Pinpoint the cell where the given text exists, returning its (X, Y) midpoint coordinate. 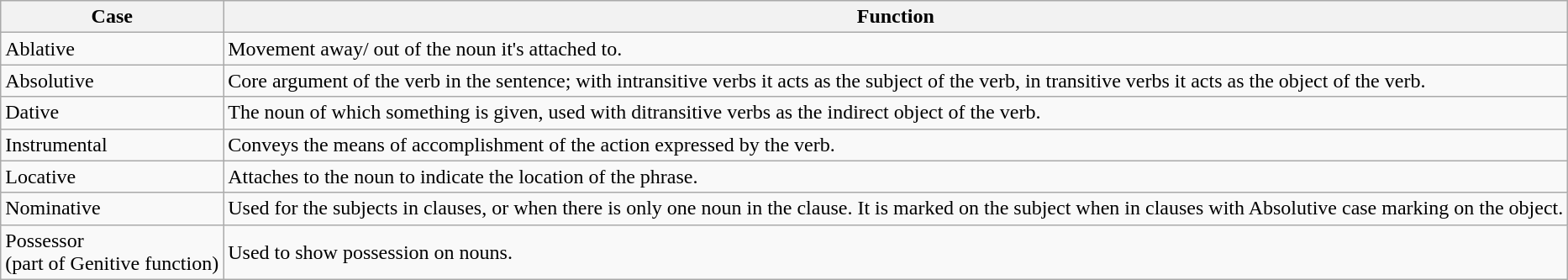
Movement away/ out of the noun it's attached to. (896, 49)
Function (896, 17)
The noun of which something is given, used with ditransitive verbs as the indirect object of the verb. (896, 113)
Locative (113, 177)
Case (113, 17)
Instrumental (113, 145)
Conveys the means of accomplishment of the action expressed by the verb. (896, 145)
Used to show possession on nouns. (896, 252)
Nominative (113, 209)
Dative (113, 113)
Absolutive (113, 81)
Possessor(part of Genitive function) (113, 252)
Ablative (113, 49)
Attaches to the noun to indicate the location of the phrase. (896, 177)
